Capture the cell that displays the provided text and extract its [x, y] central coordinate. 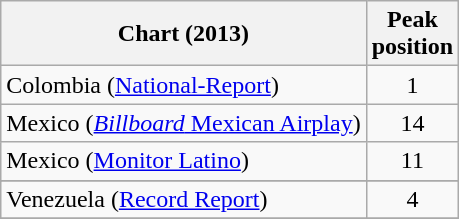
1 [412, 85]
Peakposition [412, 34]
14 [412, 123]
11 [412, 161]
Colombia (National-Report) [184, 85]
Mexico (Monitor Latino) [184, 161]
Mexico (Billboard Mexican Airplay) [184, 123]
Venezuela (Record Report) [184, 199]
4 [412, 199]
Chart (2013) [184, 34]
